From the cell containing the given text, extract its center point as (X, Y) coordinate. 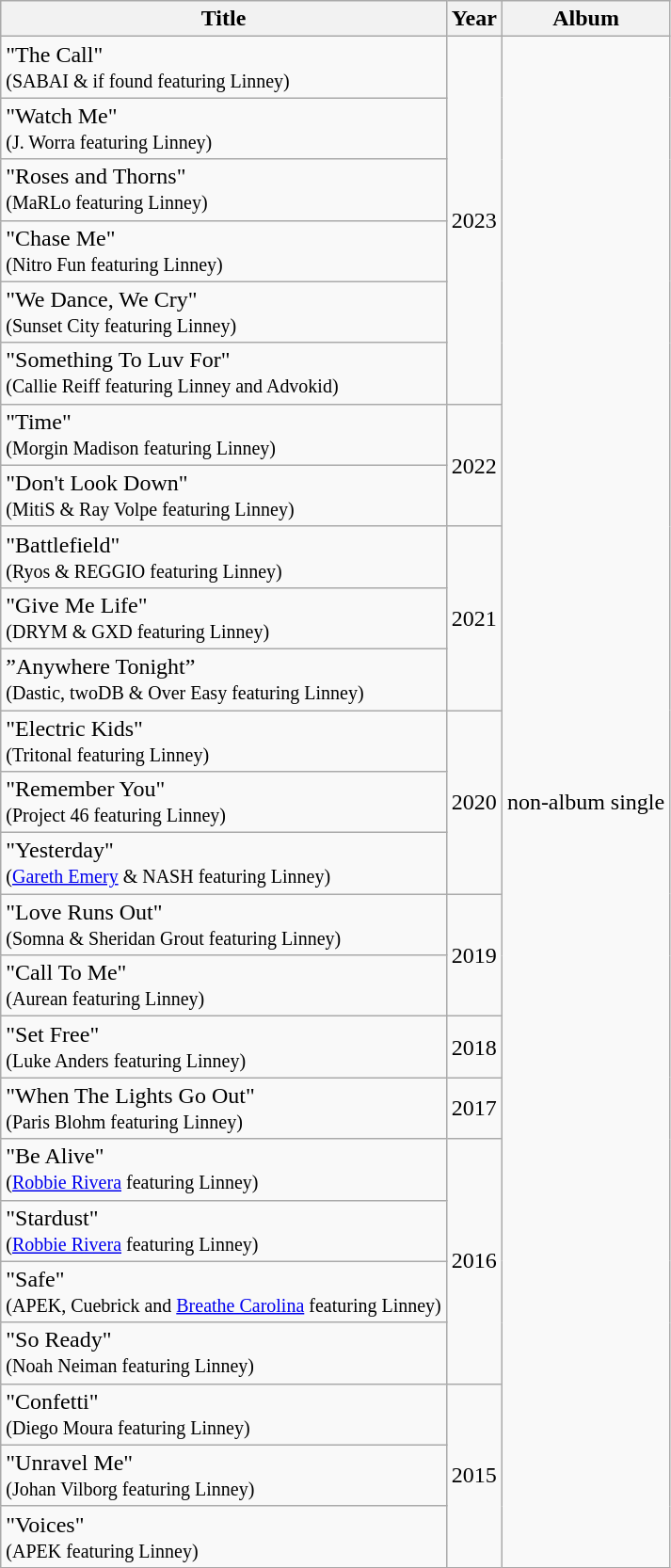
"Roses and Thorns"(MaRLo featuring Linney) (224, 190)
"Don't Look Down"(MitiS & Ray Volpe featuring Linney) (224, 495)
"Time"(Morgin Madison featuring Linney) (224, 435)
"Voices"(APEK featuring Linney) (224, 1536)
"Chase Me"(Nitro Fun featuring Linney) (224, 250)
2021 (474, 617)
2018 (474, 1047)
"Something To Luv For"(Callie Reiff featuring Linney and Advokid) (224, 373)
"Confetti"(Diego Moura featuring Linney) (224, 1414)
2019 (474, 955)
”Anywhere Tonight”(Dastic, twoDB & Over Easy featuring Linney) (224, 680)
"Battlefield"(Ryos & REGGIO featuring Linney) (224, 557)
2023 (474, 220)
"Safe"(APEK, Cuebrick and Breathe Carolina featuring Linney) (224, 1291)
2017 (474, 1109)
"Electric Kids"(Tritonal featuring Linney) (224, 740)
"Love Runs Out"(Somna & Sheridan Grout featuring Linney) (224, 924)
"Stardust"(Robbie Rivera featuring Linney) (224, 1231)
2022 (474, 465)
"Be Alive"(Robbie Rivera featuring Linney) (224, 1169)
2020 (474, 802)
"We Dance, We Cry"(Sunset City featuring Linney) (224, 312)
"Unravel Me"(Johan Vilborg featuring Linney) (224, 1476)
"So Ready"(Noah Neiman featuring Linney) (224, 1353)
"Set Free"(Luke Anders featuring Linney) (224, 1047)
non-album single (585, 802)
"The Call"(SABAI & if found featuring Linney) (224, 68)
"Yesterday"(Gareth Emery & NASH featuring Linney) (224, 864)
Year (474, 19)
2015 (474, 1476)
Album (585, 19)
"When The Lights Go Out"(Paris Blohm featuring Linney) (224, 1109)
"Remember You"(Project 46 featuring Linney) (224, 802)
"Give Me Life"(DRYM & GXD featuring Linney) (224, 617)
"Call To Me"(Aurean featuring Linney) (224, 986)
2016 (474, 1261)
Title (224, 19)
"Watch Me"(J. Worra featuring Linney) (224, 128)
